Locate the cell with the specified text and output its [x, y] center coordinate. 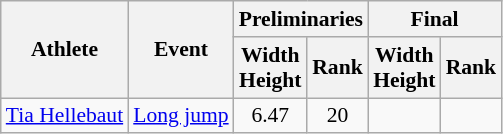
Athlete [64, 50]
20 [338, 116]
Tia Hellebaut [64, 116]
Final [434, 19]
Long jump [180, 116]
6.47 [270, 116]
Event [180, 50]
Preliminaries [301, 19]
